Locate the cell with the specified text and output its [x, y] center coordinate. 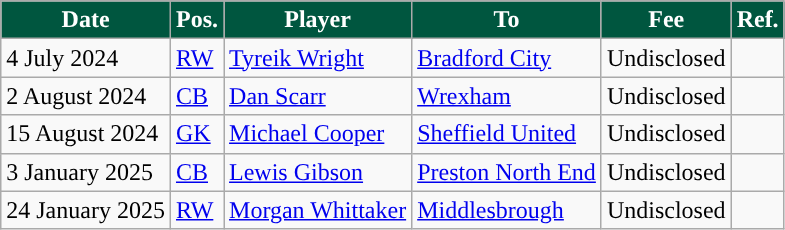
Fee [666, 20]
2 August 2024 [86, 96]
Sheffield United [507, 134]
Date [86, 20]
Dan Scarr [318, 96]
Ref. [758, 20]
15 August 2024 [86, 134]
Tyreik Wright [318, 58]
3 January 2025 [86, 172]
Preston North End [507, 172]
Morgan Whittaker [318, 210]
GK [196, 134]
Player [318, 20]
24 January 2025 [86, 210]
Michael Cooper [318, 134]
Wrexham [507, 96]
Bradford City [507, 58]
To [507, 20]
4 July 2024 [86, 58]
Middlesbrough [507, 210]
Pos. [196, 20]
Lewis Gibson [318, 172]
